Find where the given text appears and provide that cell's center as (x, y) coordinate. 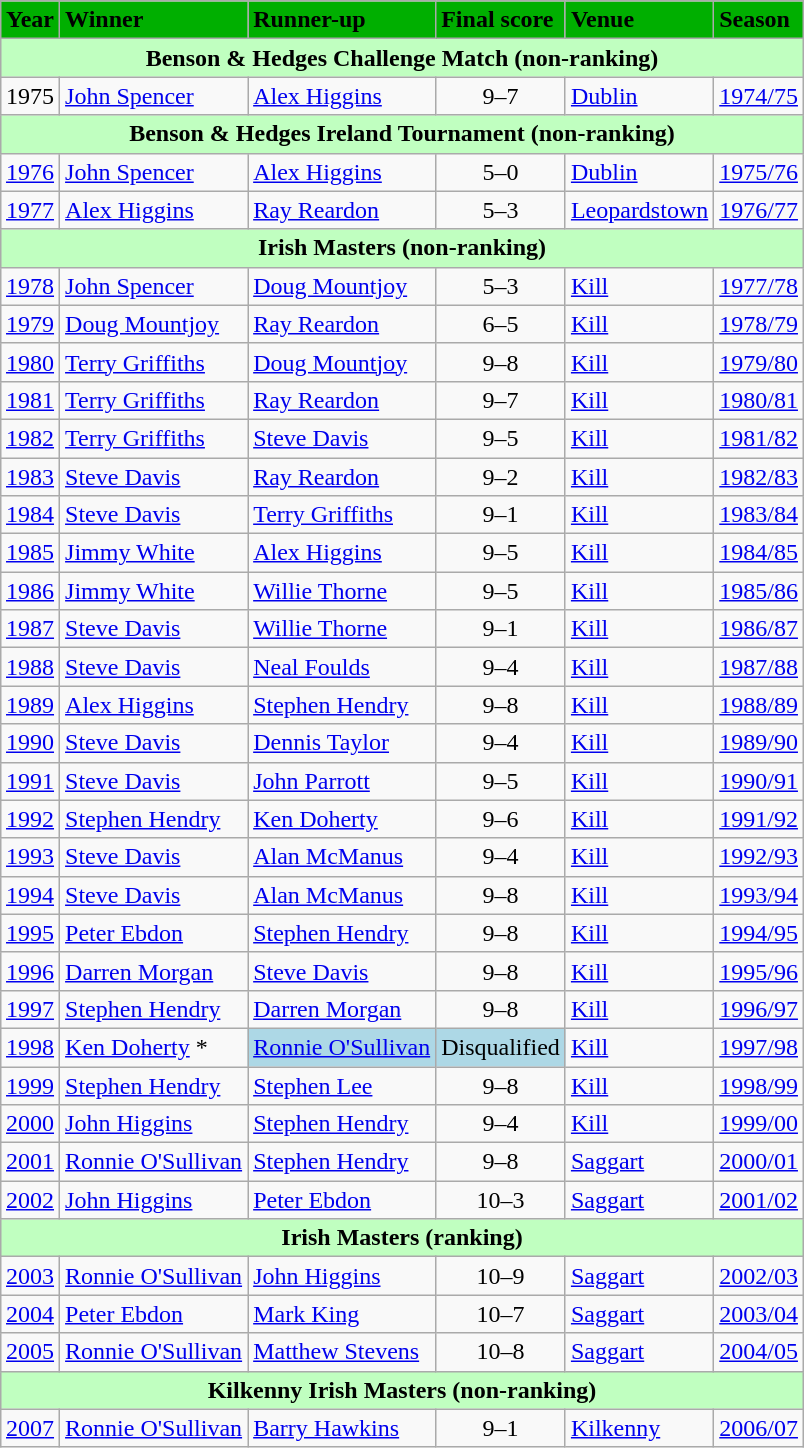
Leopardstown (639, 210)
Final score (501, 20)
1983/84 (759, 515)
1981 (30, 400)
Year (30, 20)
Stephen Lee (342, 1085)
Venue (639, 20)
1995/96 (759, 971)
1990 (30, 743)
5–0 (501, 172)
1983 (30, 477)
1976/77 (759, 210)
2000 (30, 1124)
1990/91 (759, 781)
1975 (30, 96)
1991/92 (759, 819)
Mark King (342, 1314)
1978/79 (759, 324)
2000/01 (759, 1162)
1996 (30, 971)
1994/95 (759, 933)
1991 (30, 781)
Neal Foulds (342, 667)
1988/89 (759, 705)
1998/99 (759, 1085)
1996/97 (759, 1009)
1987/88 (759, 667)
2003/04 (759, 1314)
1998 (30, 1047)
1999/00 (759, 1124)
Season (759, 20)
1992/93 (759, 857)
2001/02 (759, 1200)
1986 (30, 591)
Irish Masters (ranking) (402, 1238)
1994 (30, 895)
1975/76 (759, 172)
1976 (30, 172)
2005 (30, 1352)
Ken Doherty (342, 819)
1989 (30, 705)
Barry Hawkins (342, 1428)
Benson & Hedges Ireland Tournament (non-ranking) (402, 134)
1979/80 (759, 362)
1989/90 (759, 743)
1987 (30, 629)
1981/82 (759, 438)
1979 (30, 324)
2002 (30, 1200)
1995 (30, 933)
6–5 (501, 324)
1988 (30, 667)
2003 (30, 1276)
2006/07 (759, 1428)
Winner (154, 20)
10–7 (501, 1314)
1977 (30, 210)
1993 (30, 857)
Benson & Hedges Challenge Match (non-ranking) (402, 58)
1977/78 (759, 286)
1974/75 (759, 96)
Matthew Stevens (342, 1352)
1992 (30, 819)
1986/87 (759, 629)
1982/83 (759, 477)
10–8 (501, 1352)
Runner-up (342, 20)
Dennis Taylor (342, 743)
2004 (30, 1314)
Irish Masters (non-ranking) (402, 248)
1980 (30, 362)
1997/98 (759, 1047)
10–9 (501, 1276)
1984/85 (759, 553)
1984 (30, 515)
Kilkenny Irish Masters (non-ranking) (402, 1390)
1982 (30, 438)
Kilkenny (639, 1428)
1985 (30, 553)
2002/03 (759, 1276)
1997 (30, 1009)
9–2 (501, 477)
2007 (30, 1428)
2004/05 (759, 1352)
10–3 (501, 1200)
John Parrott (342, 781)
1980/81 (759, 400)
1985/86 (759, 591)
2001 (30, 1162)
1978 (30, 286)
9–6 (501, 819)
1993/94 (759, 895)
1999 (30, 1085)
Ken Doherty * (154, 1047)
Disqualified (501, 1047)
